Return the (X, Y) coordinate for the center point of the cell that contains the specified text.  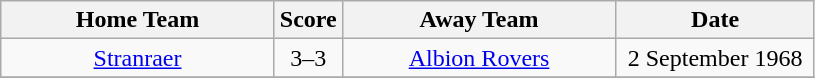
Score (308, 20)
3–3 (308, 58)
Albion Rovers (479, 58)
Date (716, 20)
2 September 1968 (716, 58)
Away Team (479, 20)
Stranraer (138, 58)
Home Team (138, 20)
